Locate the cell with the specified text and output its (X, Y) center coordinate. 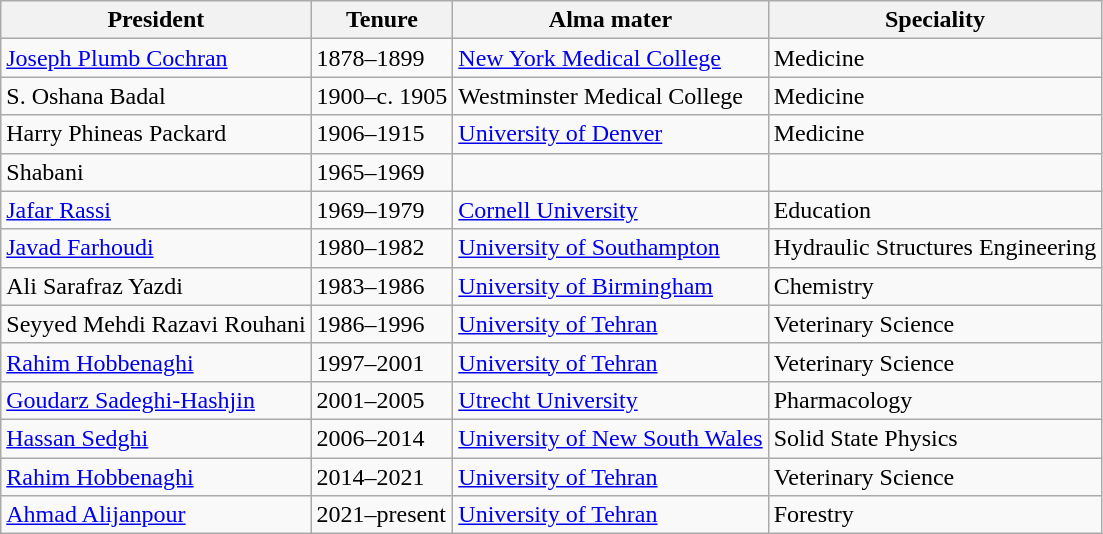
1997–2001 (382, 362)
2014–2021 (382, 477)
Harry Phineas Packard (156, 134)
1980–1982 (382, 248)
1986–1996 (382, 324)
Joseph Plumb Cochran (156, 58)
2006–2014 (382, 438)
Ali Sarafraz Yazdi (156, 286)
2021–present (382, 515)
Goudarz Sadeghi-Hashjin (156, 400)
University of Southampton (610, 248)
New York Medical College (610, 58)
1965–1969 (382, 172)
Chemistry (935, 286)
Shabani (156, 172)
1969–1979 (382, 210)
Javad Farhoudi (156, 248)
Jafar Rassi (156, 210)
University of Birmingham (610, 286)
Education (935, 210)
Cornell University (610, 210)
Utrecht University (610, 400)
Speciality (935, 20)
President (156, 20)
1900–c. 1905 (382, 96)
Seyyed Mehdi Razavi Rouhani (156, 324)
Ahmad Alijanpour (156, 515)
1983–1986 (382, 286)
Hydraulic Structures Engineering (935, 248)
1906–1915 (382, 134)
University of New South Wales (610, 438)
2001–2005 (382, 400)
Tenure (382, 20)
Westminster Medical College (610, 96)
Hassan Sedghi (156, 438)
Forestry (935, 515)
S. Oshana Badal (156, 96)
Solid State Physics (935, 438)
University of Denver (610, 134)
1878–1899 (382, 58)
Pharmacology (935, 400)
Alma mater (610, 20)
